Provide the [x, y] coordinate of the cell's center where the given text is located.  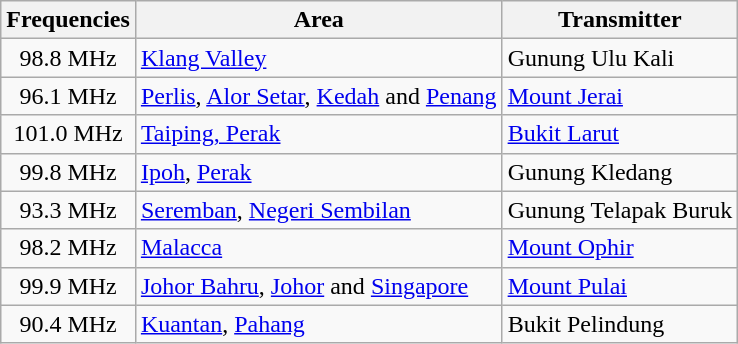
101.0 MHz [68, 134]
90.4 MHz [68, 324]
Mount Jerai [620, 96]
Bukit Pelindung [620, 324]
Bukit Larut [620, 134]
98.8 MHz [68, 58]
Perlis, Alor Setar, Kedah and Penang [318, 96]
96.1 MHz [68, 96]
99.9 MHz [68, 286]
Area [318, 20]
Gunung Telapak Buruk [620, 210]
Seremban, Negeri Sembilan [318, 210]
Kuantan, Pahang [318, 324]
Johor Bahru, Johor and Singapore [318, 286]
Gunung Kledang [620, 172]
Gunung Ulu Kali [620, 58]
Transmitter [620, 20]
98.2 MHz [68, 248]
Mount Pulai [620, 286]
93.3 MHz [68, 210]
Ipoh, Perak [318, 172]
Malacca [318, 248]
99.8 MHz [68, 172]
Frequencies [68, 20]
Klang Valley [318, 58]
Mount Ophir [620, 248]
Taiping, Perak [318, 134]
